Extract the [X, Y] coordinate from the center of the cell holding the provided text.  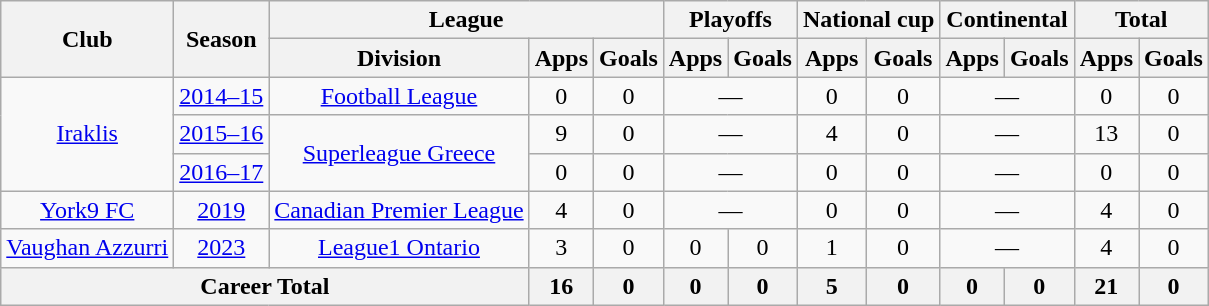
2019 [222, 210]
5 [831, 286]
Canadian Premier League [399, 210]
Total [1141, 20]
2016–17 [222, 172]
16 [561, 286]
National cup [868, 20]
League1 Ontario [399, 248]
Iraklis [88, 134]
Playoffs [730, 20]
Club [88, 39]
1 [831, 248]
Football League [399, 96]
3 [561, 248]
Continental [1007, 20]
League [466, 20]
York9 FC [88, 210]
Division [399, 58]
2015–16 [222, 134]
13 [1106, 134]
Superleague Greece [399, 153]
2023 [222, 248]
2014–15 [222, 96]
Vaughan Azzurri [88, 248]
Season [222, 39]
Career Total [265, 286]
21 [1106, 286]
9 [561, 134]
